Search for the cell housing the specified text and yield its [x, y] center coordinate. 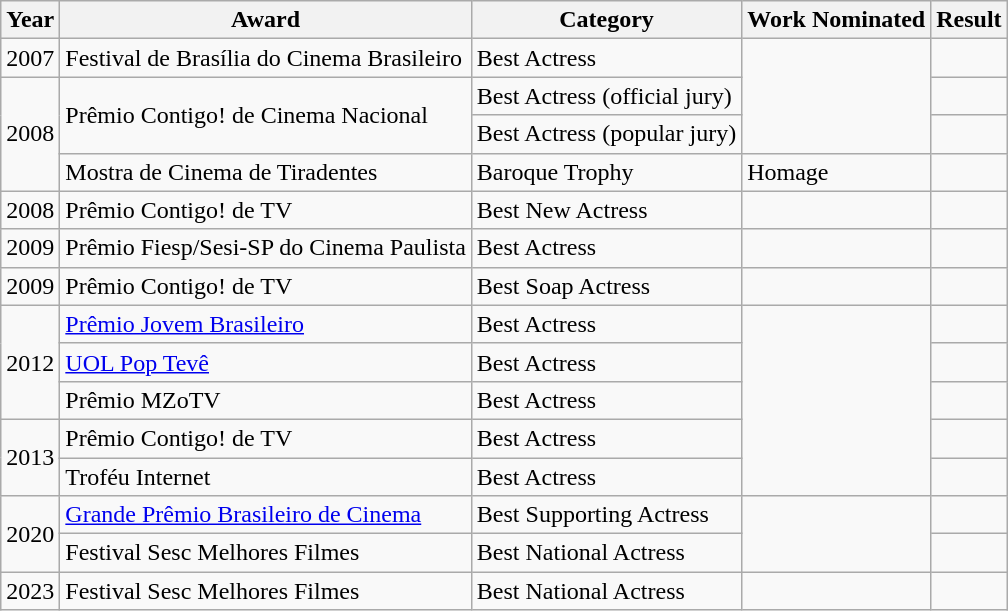
Troféu Internet [266, 477]
Baroque Trophy [606, 172]
Prêmio Contigo! de Cinema Nacional [266, 115]
Result [969, 20]
Homage [836, 172]
Festival de Brasília do Cinema Brasileiro [266, 58]
Prêmio Fiesp/Sesi-SP do Cinema Paulista [266, 248]
Year [30, 20]
Award [266, 20]
Best Actress (official jury) [606, 96]
Work Nominated [836, 20]
Best Actress (popular jury) [606, 134]
Category [606, 20]
2023 [30, 591]
Best Soap Actress [606, 286]
2020 [30, 534]
Prêmio MZoTV [266, 400]
2013 [30, 457]
Mostra de Cinema de Tiradentes [266, 172]
UOL Pop Tevê [266, 362]
Best Supporting Actress [606, 515]
Grande Prêmio Brasileiro de Cinema [266, 515]
2012 [30, 362]
Best New Actress [606, 210]
Prêmio Jovem Brasileiro [266, 324]
2007 [30, 58]
